Return [x, y] of the center of cell containing provided text 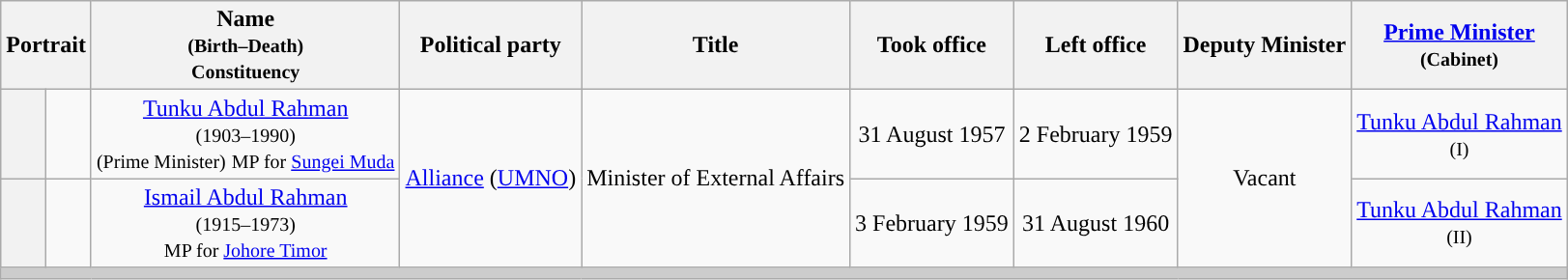
Prime Minister(Cabinet) [1460, 45]
Tunku Abdul Rahman (1903–1990)(Prime Minister) MP for Sungei Muda [245, 134]
Political party [491, 45]
Portrait [46, 45]
Vacant [1265, 179]
31 August 1960 [1096, 223]
Ismail Abdul Rahman(1915–1973)MP for Johore Timor [245, 223]
2 February 1959 [1096, 134]
Tunku Abdul Rahman(II) [1460, 223]
Left office [1096, 45]
Tunku Abdul Rahman(I) [1460, 134]
31 August 1957 [932, 134]
Name(Birth–Death)Constituency [245, 45]
3 February 1959 [932, 223]
Took office [932, 45]
Title [716, 45]
Alliance (UMNO) [491, 179]
Deputy Minister [1265, 45]
Minister of External Affairs [716, 179]
